Scan for the cell matching the given text and deliver its (x, y) coordinate at center. 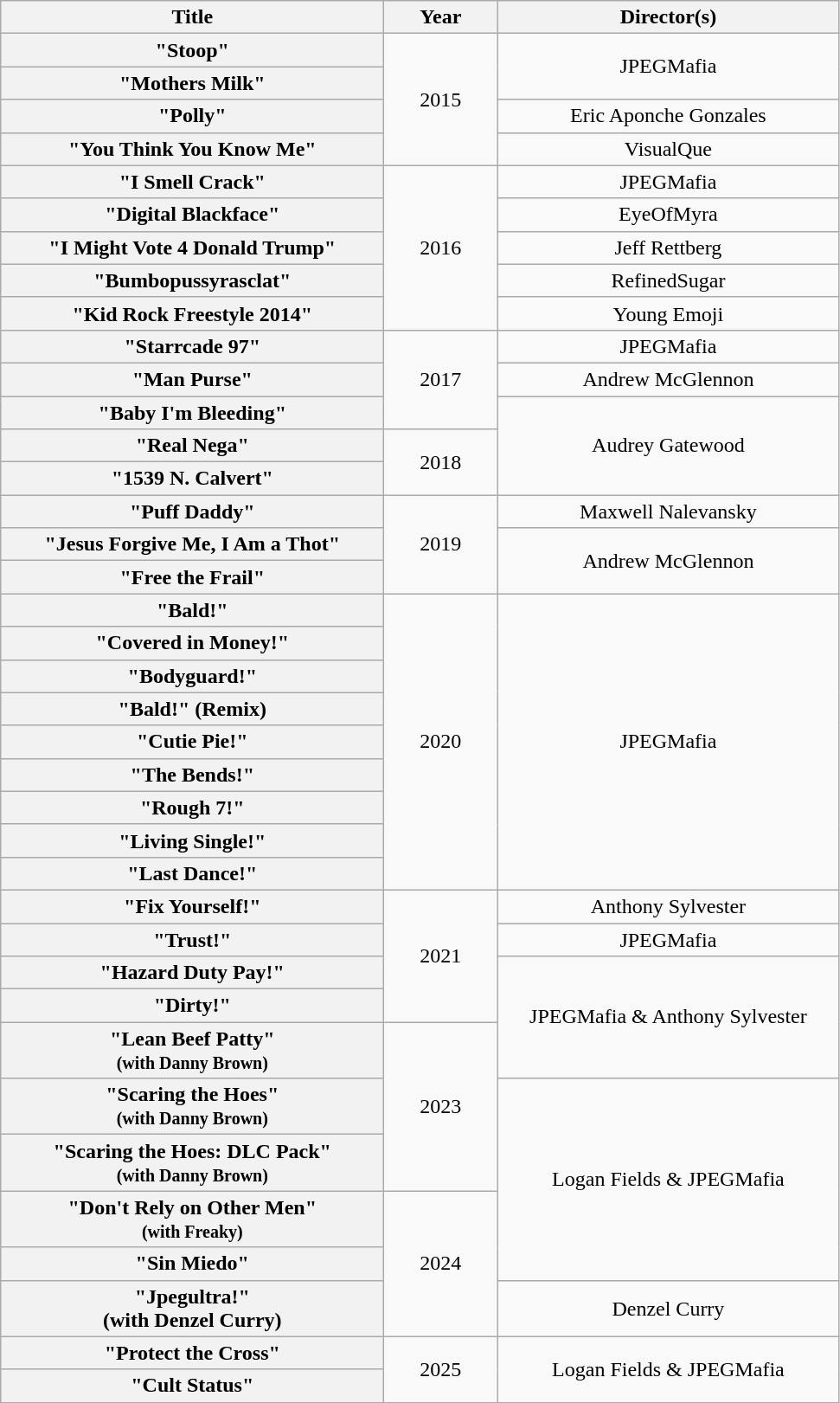
"Starrcade 97" (192, 346)
2024 (441, 1264)
2025 (441, 1369)
"Covered in Money!" (192, 643)
"Living Single!" (192, 840)
2019 (441, 544)
JPEGMafia & Anthony Sylvester (668, 1018)
"Bodyguard!" (192, 676)
Young Emoji (668, 313)
"Kid Rock Freestyle 2014" (192, 313)
2016 (441, 248)
Eric Aponche Gonzales (668, 116)
2021 (441, 956)
"Bald!" (Remix) (192, 709)
"Cutie Pie!" (192, 742)
VisualQue (668, 149)
"Digital Blackface" (192, 215)
"The Bends!" (192, 775)
"Sin Miedo" (192, 1264)
"Scaring the Hoes: DLC Pack"(with Danny Brown) (192, 1163)
2023 (441, 1106)
Year (441, 17)
"Stoop" (192, 50)
"Trust!" (192, 939)
"Dirty!" (192, 1006)
"Cult Status" (192, 1386)
"Real Nega" (192, 446)
"I Smell Crack" (192, 182)
"Scaring the Hoes"(with Danny Brown) (192, 1106)
"Bumbopussyrasclat" (192, 280)
Director(s) (668, 17)
"1539 N. Calvert" (192, 479)
Anthony Sylvester (668, 906)
"Free the Frail" (192, 577)
"Rough 7!" (192, 808)
"Man Purse" (192, 379)
"Mothers Milk" (192, 83)
Denzel Curry (668, 1309)
"Polly" (192, 116)
"Puff Daddy" (192, 512)
Jeff Rettberg (668, 248)
"Jesus Forgive Me, I Am a Thot" (192, 544)
"Last Dance!" (192, 873)
2017 (441, 379)
Audrey Gatewood (668, 446)
Maxwell Nalevansky (668, 512)
2018 (441, 462)
"Lean Beef Patty"(with Danny Brown) (192, 1051)
"Don't Rely on Other Men"(with Freaky) (192, 1219)
2015 (441, 100)
"Protect the Cross" (192, 1353)
"You Think You Know Me" (192, 149)
"Hazard Duty Pay!" (192, 973)
"Fix Yourself!" (192, 906)
Title (192, 17)
"Bald!" (192, 610)
"Jpegultra!"(with Denzel Curry) (192, 1309)
"I Might Vote 4 Donald Trump" (192, 248)
2020 (441, 743)
RefinedSugar (668, 280)
EyeOfMyra (668, 215)
"Baby I'm Bleeding" (192, 413)
